Find where the given text appears and provide that cell's center as [x, y] coordinate. 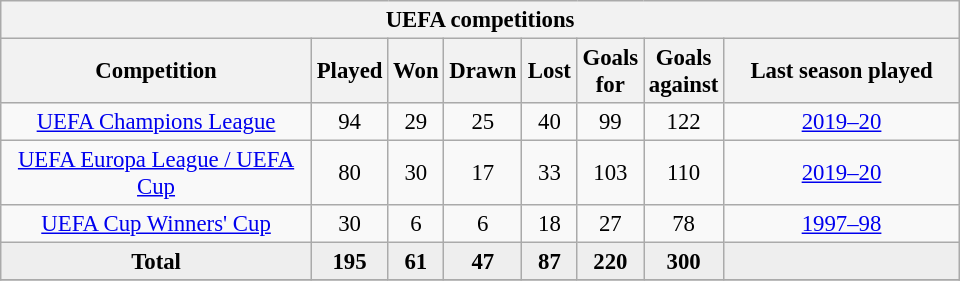
UEFA Cup Winners' Cup [156, 224]
220 [610, 262]
UEFA competitions [480, 20]
UEFA Europa League / UEFA Cup [156, 174]
80 [349, 174]
Drawn [483, 72]
78 [684, 224]
UEFA Champions League [156, 122]
17 [483, 174]
Competition [156, 72]
94 [349, 122]
40 [550, 122]
Last season played [842, 72]
122 [684, 122]
18 [550, 224]
110 [684, 174]
29 [416, 122]
Total [156, 262]
25 [483, 122]
195 [349, 262]
27 [610, 224]
Goals against [684, 72]
1997–98 [842, 224]
99 [610, 122]
Played [349, 72]
61 [416, 262]
33 [550, 174]
300 [684, 262]
47 [483, 262]
87 [550, 262]
Won [416, 72]
Goals for [610, 72]
Lost [550, 72]
103 [610, 174]
